Identify which cell holds the provided text, then report its [X, Y] central coordinate. 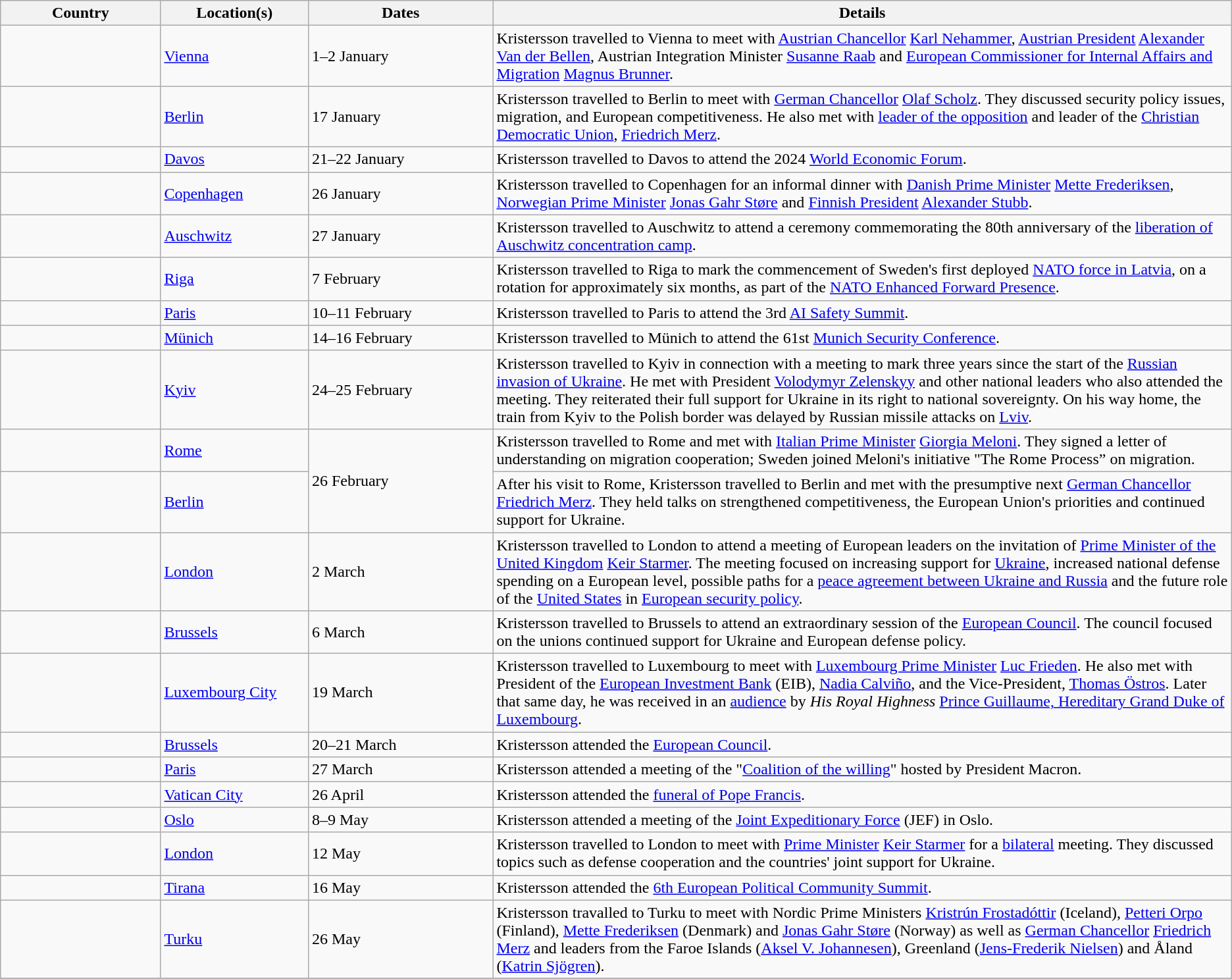
7 February [400, 279]
Location(s) [234, 13]
6 March [400, 632]
14–16 February [400, 338]
Riga [234, 279]
20–21 March [400, 745]
10–11 February [400, 313]
17 January [400, 117]
19 March [400, 693]
Copenhagen [234, 194]
27 January [400, 236]
Oslo [234, 820]
Vienna [234, 56]
Davos [234, 159]
8–9 May [400, 820]
Kyiv [234, 390]
Details [862, 13]
1–2 January [400, 56]
Rome [234, 450]
27 March [400, 770]
Turku [234, 939]
Kristersson attended the European Council. [862, 745]
12 May [400, 853]
26 May [400, 939]
Kristersson attended the 6th European Political Community Summit. [862, 887]
Dates [400, 13]
24–25 February [400, 390]
26 April [400, 795]
21–22 January [400, 159]
Country [80, 13]
Kristersson attended a meeting of the "Coalition of the willing" hosted by President Macron. [862, 770]
26 February [400, 481]
Kristersson travelled to Davos to attend the 2024 World Economic Forum. [862, 159]
Auschwitz [234, 236]
Kristersson travelled to Münich to attend the 61st Munich Security Conference. [862, 338]
2 March [400, 571]
Kristersson attended a meeting of the Joint Expeditionary Force (JEF) in Oslo. [862, 820]
Kristersson attended the funeral of Pope Francis. [862, 795]
Luxembourg City [234, 693]
Kristersson travelled to Auschwitz to attend a ceremony commemorating the 80th anniversary of the liberation of Auschwitz concentration camp. [862, 236]
16 May [400, 887]
26 January [400, 194]
Münich [234, 338]
Tirana [234, 887]
Kristersson travelled to Paris to attend the 3rd AI Safety Summit. [862, 313]
Vatican City [234, 795]
